Extract the [X, Y] coordinate from the center of the cell holding the provided text.  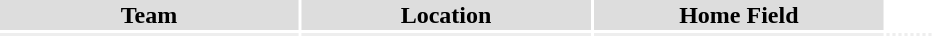
Home Field [738, 15]
Location [446, 15]
Team [149, 15]
